Return the [X, Y] coordinate for the center point of the cell that contains the specified text.  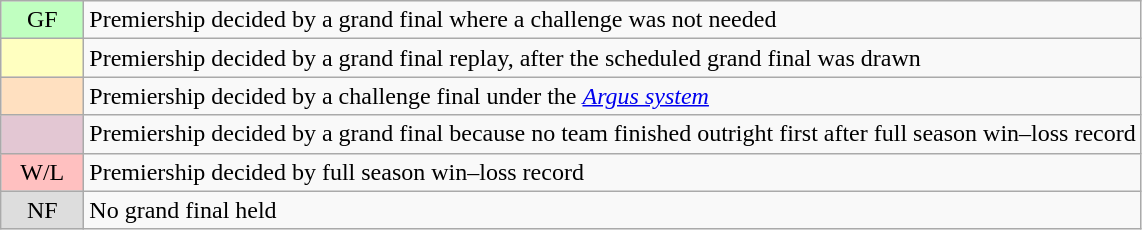
Premiership decided by a grand final replay, after the scheduled grand final was drawn [612, 58]
Premiership decided by a challenge final under the Argus system [612, 96]
Premiership decided by a grand final because no team finished outright first after full season win–loss record [612, 134]
NF [42, 210]
W/L [42, 172]
GF [42, 20]
Premiership decided by full season win–loss record [612, 172]
No grand final held [612, 210]
Premiership decided by a grand final where a challenge was not needed [612, 20]
